Return [x, y] of the center of cell containing provided text 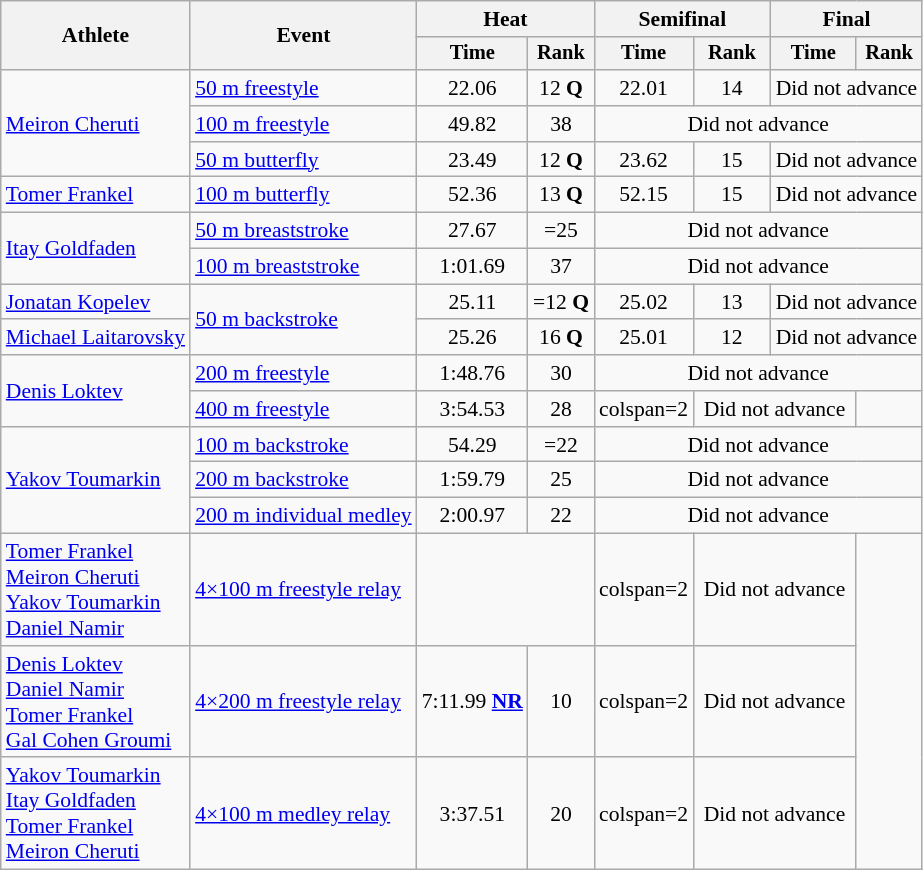
Denis LoktevDaniel NamirTomer FrankelGal Cohen Groumi [96, 702]
2:00.97 [472, 516]
4×200 m freestyle relay [304, 702]
20 [561, 814]
49.82 [472, 124]
Final [847, 19]
27.67 [472, 231]
3:37.51 [472, 814]
13 Q [561, 195]
10 [561, 702]
=25 [561, 231]
25.01 [644, 338]
25 [561, 480]
1:01.69 [472, 267]
4×100 m medley relay [304, 814]
13 [732, 302]
Tomer Frankel [96, 195]
38 [561, 124]
100 m freestyle [304, 124]
23.62 [644, 160]
4×100 m freestyle relay [304, 590]
22 [561, 516]
22.01 [644, 88]
22.06 [472, 88]
1:59.79 [472, 480]
Itay Goldfaden [96, 248]
Heat [506, 19]
28 [561, 409]
50 m breaststroke [304, 231]
200 m individual medley [304, 516]
Jonatan Kopelev [96, 302]
12 [732, 338]
Semifinal [682, 19]
Denis Loktev [96, 390]
=12 Q [561, 302]
=22 [561, 445]
1:48.76 [472, 373]
25.02 [644, 302]
Meiron Cheruti [96, 124]
37 [561, 267]
100 m breaststroke [304, 267]
52.15 [644, 195]
50 m freestyle [304, 88]
200 m backstroke [304, 480]
200 m freestyle [304, 373]
3:54.53 [472, 409]
52.36 [472, 195]
100 m backstroke [304, 445]
50 m butterfly [304, 160]
Athlete [96, 36]
7:11.99 NR [472, 702]
14 [732, 88]
25.11 [472, 302]
16 Q [561, 338]
25.26 [472, 338]
Yakov ToumarkinItay GoldfadenTomer FrankelMeiron Cheruti [96, 814]
100 m butterfly [304, 195]
Yakov Toumarkin [96, 480]
Michael Laitarovsky [96, 338]
Event [304, 36]
54.29 [472, 445]
400 m freestyle [304, 409]
50 m backstroke [304, 320]
30 [561, 373]
Tomer FrankelMeiron Cheruti Yakov ToumarkinDaniel Namir [96, 590]
23.49 [472, 160]
